Capture the cell that displays the provided text and extract its [x, y] central coordinate. 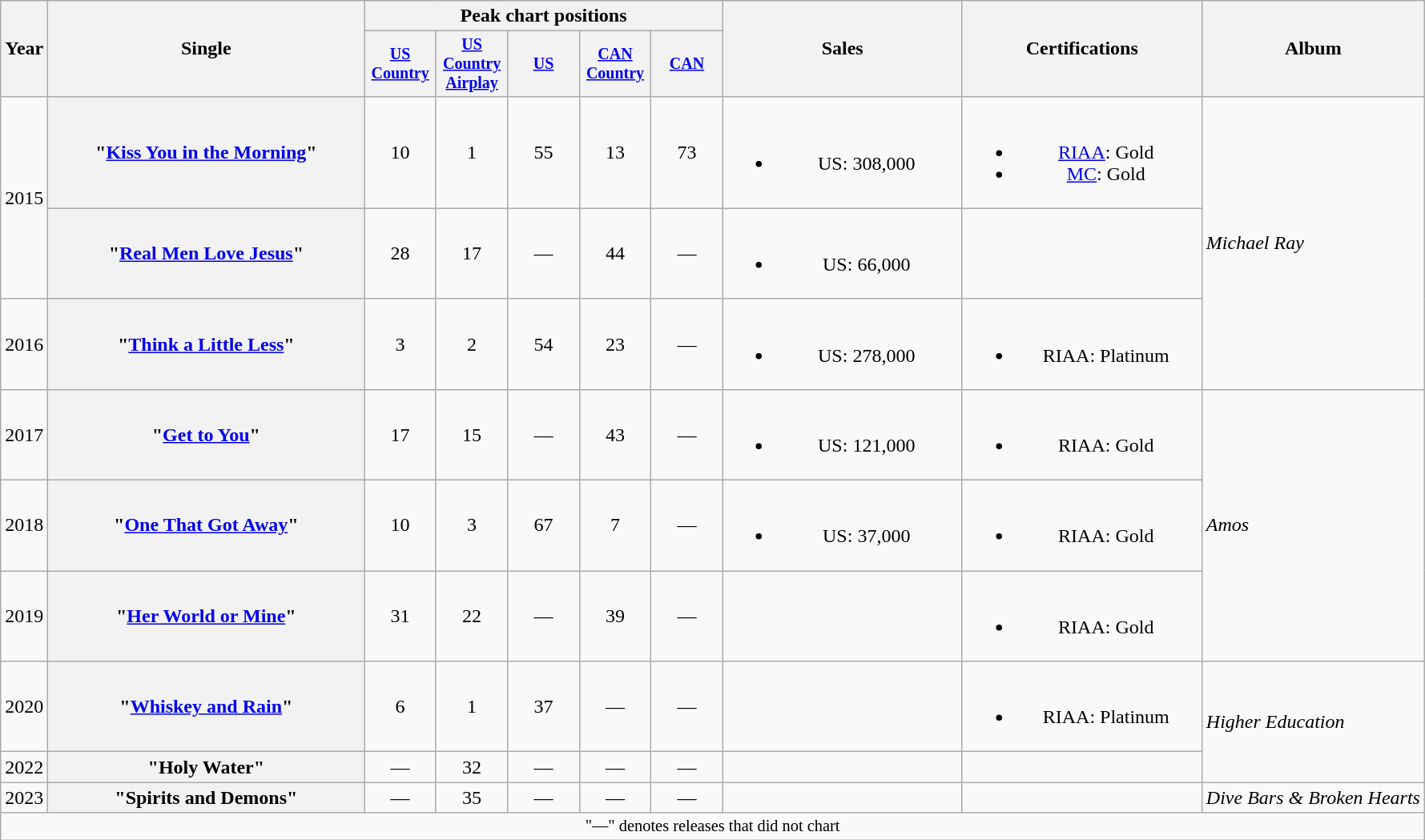
28 [401, 253]
"Real Men Love Jesus" [207, 253]
Higher Education [1313, 722]
32 [471, 767]
31 [401, 617]
"One That Got Away" [207, 525]
2019 [24, 617]
13 [615, 152]
US: 278,000 [843, 344]
CAN [687, 64]
Single [207, 49]
22 [471, 617]
54 [543, 344]
Peak chart positions [543, 16]
2022 [24, 767]
73 [687, 152]
"—" denotes releases that did not chart [713, 826]
"Kiss You in the Morning" [207, 152]
2 [471, 344]
2018 [24, 525]
7 [615, 525]
2017 [24, 434]
Certifications [1081, 49]
44 [615, 253]
US [543, 64]
Year [24, 49]
CAN Country [615, 64]
"Spirits and Demons" [207, 798]
2015 [24, 197]
"Whiskey and Rain" [207, 706]
US Country Airplay [471, 64]
2020 [24, 706]
"Think a Little Less" [207, 344]
15 [471, 434]
Sales [843, 49]
39 [615, 617]
6 [401, 706]
"Get to You" [207, 434]
US: 37,000 [843, 525]
US: 121,000 [843, 434]
"Her World or Mine" [207, 617]
"Holy Water" [207, 767]
Dive Bars & Broken Hearts [1313, 798]
Michael Ray [1313, 243]
23 [615, 344]
37 [543, 706]
US Country [401, 64]
Album [1313, 49]
US: 308,000 [843, 152]
67 [543, 525]
US: 66,000 [843, 253]
RIAA: GoldMC: Gold [1081, 152]
35 [471, 798]
2016 [24, 344]
2023 [24, 798]
Amos [1313, 525]
55 [543, 152]
43 [615, 434]
